Identify which cell holds the provided text, then report its [x, y] central coordinate. 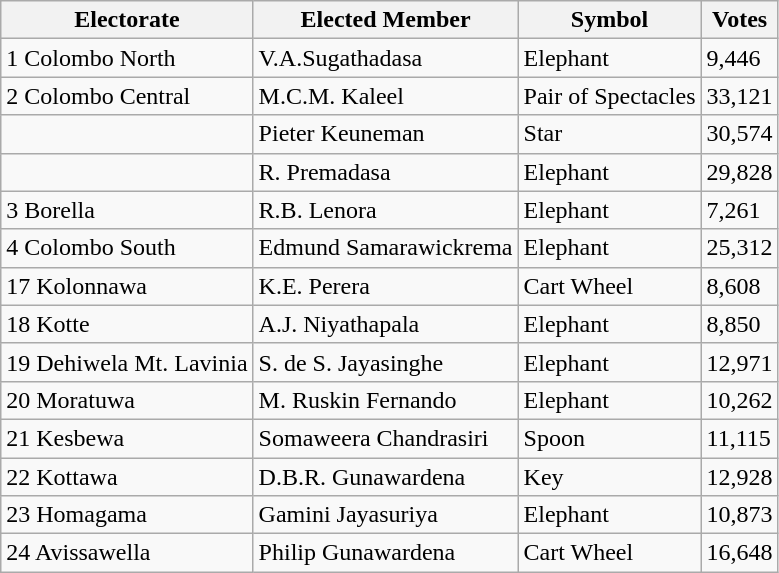
19 Dehiwela Mt. Lavinia [127, 362]
Symbol [610, 20]
R.B. Lenora [386, 210]
Star [610, 134]
20 Moratuwa [127, 400]
D.B.R. Gunawardena [386, 477]
8,608 [740, 286]
Electorate [127, 20]
10,262 [740, 400]
Gamini Jayasuriya [386, 515]
Philip Gunawardena [386, 553]
7,261 [740, 210]
24 Avissawella [127, 553]
R. Premadasa [386, 172]
9,446 [740, 58]
8,850 [740, 324]
11,115 [740, 438]
22 Kottawa [127, 477]
30,574 [740, 134]
Spoon [610, 438]
Pair of Spectacles [610, 96]
29,828 [740, 172]
A.J. Niyathapala [386, 324]
12,928 [740, 477]
K.E. Perera [386, 286]
Somaweera Chandrasiri [386, 438]
18 Kotte [127, 324]
4 Colombo South [127, 248]
33,121 [740, 96]
Key [610, 477]
3 Borella [127, 210]
Votes [740, 20]
V.A.Sugathadasa [386, 58]
23 Homagama [127, 515]
Elected Member [386, 20]
21 Kesbewa [127, 438]
2 Colombo Central [127, 96]
1 Colombo North [127, 58]
10,873 [740, 515]
S. de S. Jayasinghe [386, 362]
12,971 [740, 362]
16,648 [740, 553]
M.C.M. Kaleel [386, 96]
25,312 [740, 248]
17 Kolonnawa [127, 286]
Edmund Samarawickrema [386, 248]
Pieter Keuneman [386, 134]
M. Ruskin Fernando [386, 400]
